Identify which cell holds the provided text, then report its (x, y) central coordinate. 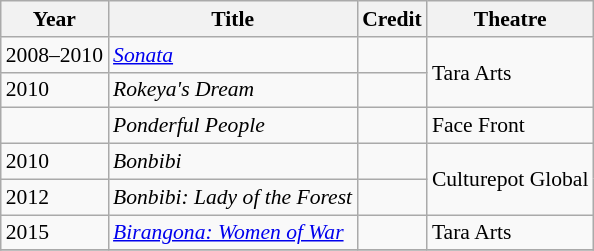
Culturepot Global (510, 180)
2015 (54, 233)
Bonbibi: Lady of the Forest (232, 197)
Credit (392, 19)
Sonata (232, 55)
Rokeya's Dream (232, 90)
2008–2010 (54, 55)
Ponderful People (232, 126)
Title (232, 19)
Birangona: Women of War (232, 233)
2012 (54, 197)
Face Front (510, 126)
Theatre (510, 19)
Year (54, 19)
Bonbibi (232, 162)
